For the text-containing cell, return its midpoint in [x, y] coordinate format. 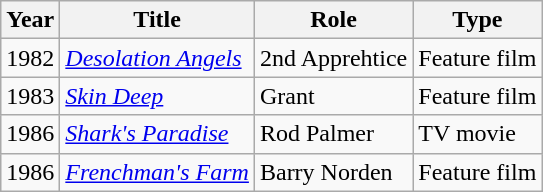
Grant [333, 96]
Year [30, 20]
Title [158, 20]
Barry Norden [333, 172]
TV movie [478, 134]
Shark's Paradise [158, 134]
Type [478, 20]
Rod Palmer [333, 134]
1983 [30, 96]
2nd Apprehtice [333, 58]
Skin Deep [158, 96]
Role [333, 20]
1982 [30, 58]
Frenchman's Farm [158, 172]
Desolation Angels [158, 58]
